Provide the (x, y) coordinate of the cell's center where the given text is located.  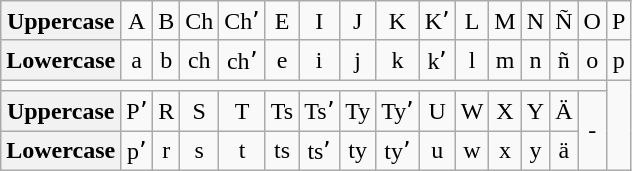
N (535, 21)
P (618, 21)
M (505, 21)
chʼ (242, 60)
S (200, 111)
ts (282, 150)
r (166, 150)
Tsʼ (320, 111)
Ts (282, 111)
Chʼ (242, 21)
tsʼ (320, 150)
Ty (358, 111)
b (166, 60)
K (398, 21)
Y (535, 111)
X (505, 111)
B (166, 21)
A (137, 21)
ty (358, 150)
- (592, 130)
ä (564, 150)
Ñ (564, 21)
U (437, 111)
u (437, 150)
y (535, 150)
T (242, 111)
Kʼ (437, 21)
Tyʼ (398, 111)
I (320, 21)
E (282, 21)
R (166, 111)
m (505, 60)
t (242, 150)
Pʼ (137, 111)
p (618, 60)
k (398, 60)
O (592, 21)
L (472, 21)
a (137, 60)
Ä (564, 111)
J (358, 21)
pʼ (137, 150)
x (505, 150)
Ch (200, 21)
o (592, 60)
W (472, 111)
w (472, 150)
s (200, 150)
i (320, 60)
tyʼ (398, 150)
j (358, 60)
n (535, 60)
ch (200, 60)
kʼ (437, 60)
ñ (564, 60)
l (472, 60)
e (282, 60)
